Locate the cell with the specified text and output its (x, y) center coordinate. 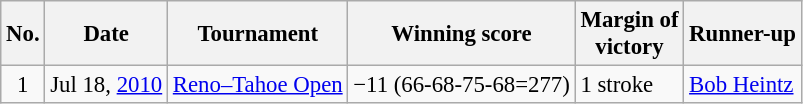
Tournament (258, 34)
Date (106, 34)
Reno–Tahoe Open (258, 85)
1 stroke (630, 85)
−11 (66-68-75-68=277) (462, 85)
Winning score (462, 34)
1 (23, 85)
No. (23, 34)
Runner-up (742, 34)
Margin ofvictory (630, 34)
Bob Heintz (742, 85)
Jul 18, 2010 (106, 85)
